Find where the given text appears and provide that cell's center as [X, Y] coordinate. 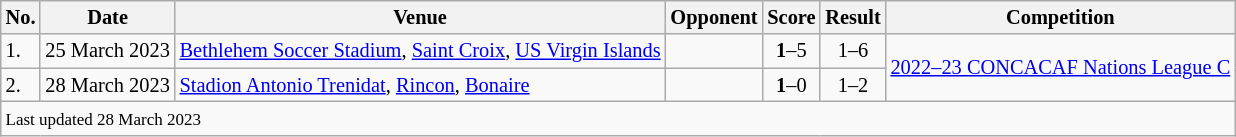
2. [21, 85]
Venue [420, 17]
Date [107, 17]
2022–23 CONCACAF Nations League C [1061, 68]
Result [852, 17]
Bethlehem Soccer Stadium, Saint Croix, US Virgin Islands [420, 51]
Competition [1061, 17]
Score [791, 17]
1. [21, 51]
28 March 2023 [107, 85]
25 March 2023 [107, 51]
Opponent [714, 17]
1–5 [791, 51]
1–6 [852, 51]
1–0 [791, 85]
Last updated 28 March 2023 [618, 118]
Stadion Antonio Trenidat, Rincon, Bonaire [420, 85]
No. [21, 17]
1–2 [852, 85]
